Determine the [x, y] coordinate at the center of the cell enclosing the given text.  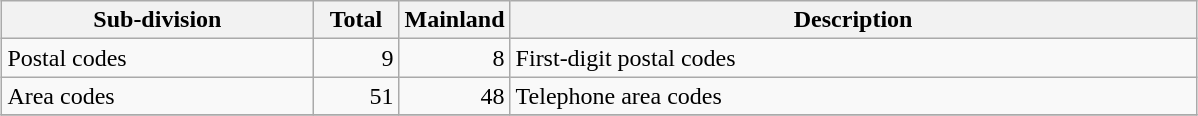
51 [356, 96]
Total [356, 20]
Postal codes [158, 58]
48 [454, 96]
Description [853, 20]
Area codes [158, 96]
9 [356, 58]
Sub-division [158, 20]
Mainland [454, 20]
Telephone area codes [853, 96]
8 [454, 58]
First-digit postal codes [853, 58]
